Find where the given text appears and provide that cell's center as [x, y] coordinate. 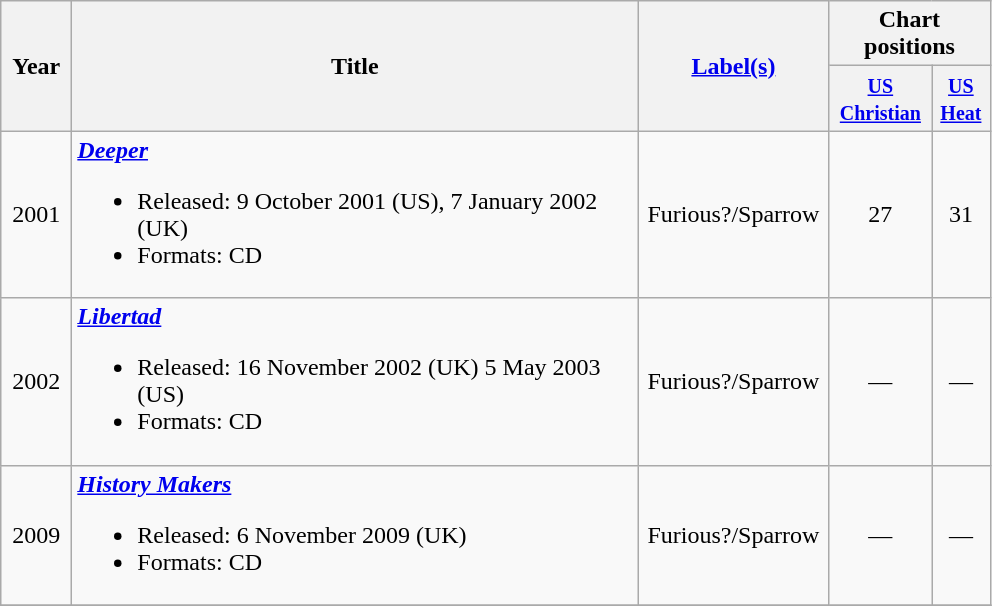
2009 [36, 535]
USHeat [961, 98]
LibertadReleased: 16 November 2002 (UK) 5 May 2003 (US)Formats: CD [355, 382]
Title [355, 66]
History MakersReleased: 6 November 2009 (UK)Formats: CD [355, 535]
27 [880, 214]
Year [36, 66]
DeeperReleased: 9 October 2001 (US), 7 January 2002 (UK)Formats: CD [355, 214]
Chart positions [910, 34]
USChristian [880, 98]
Label(s) [734, 66]
31 [961, 214]
2001 [36, 214]
2002 [36, 382]
